Search for the cell housing the specified text and yield its [X, Y] center coordinate. 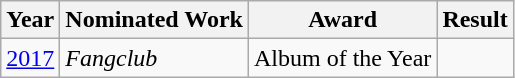
Year [30, 20]
Result [475, 20]
2017 [30, 58]
Fangclub [154, 58]
Album of the Year [342, 58]
Award [342, 20]
Nominated Work [154, 20]
